Output the (X, Y) coordinate of the center of the cell containing the given text.  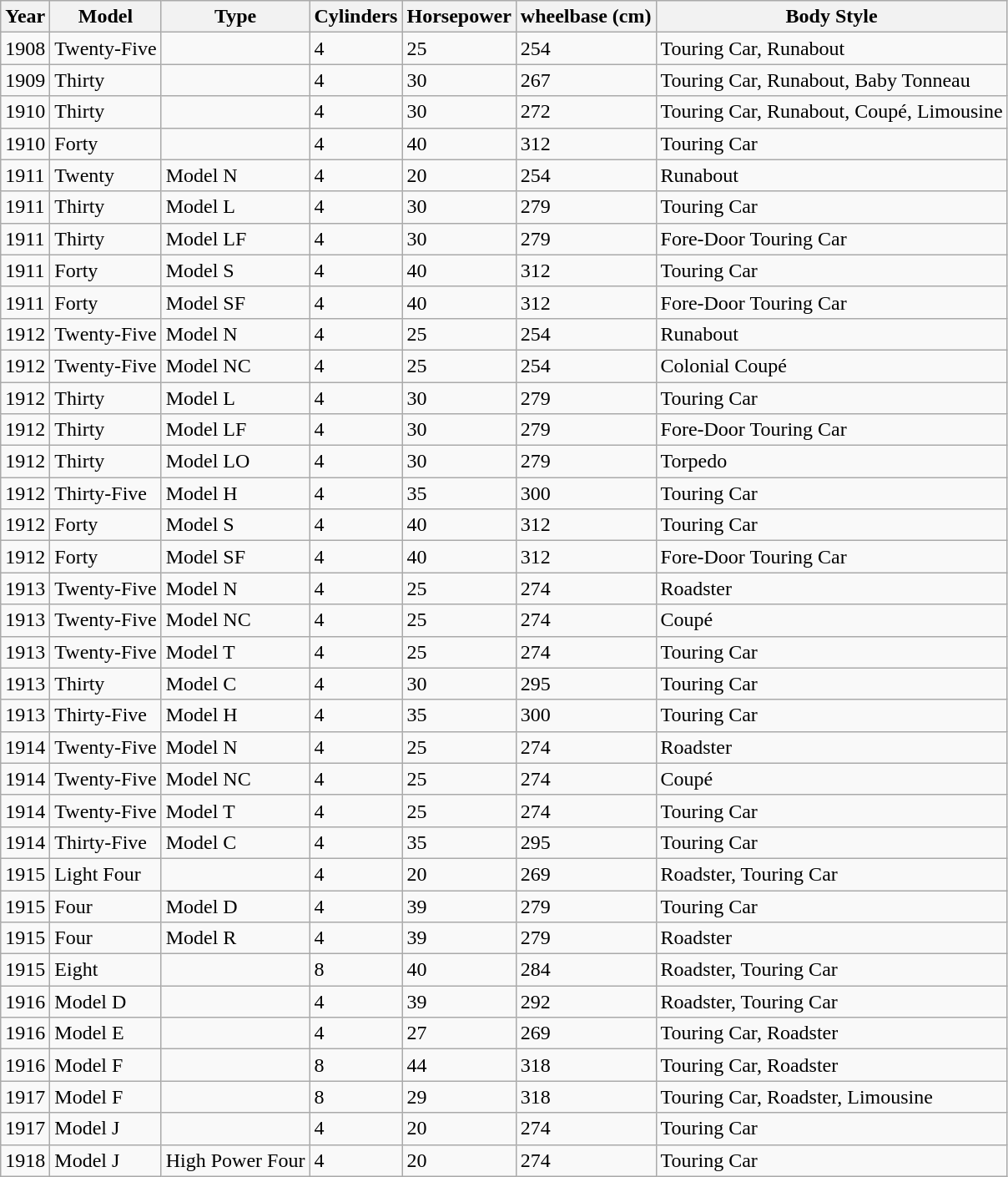
1909 (25, 80)
1908 (25, 48)
Model E (105, 1033)
Model LO (235, 462)
Touring Car, Runabout (831, 48)
Torpedo (831, 462)
wheelbase (cm) (586, 17)
267 (586, 80)
Eight (105, 970)
Colonial Coupé (831, 366)
High Power Four (235, 1160)
Touring Car, Runabout, Coupé, Limousine (831, 112)
Model (105, 17)
292 (586, 1002)
Body Style (831, 17)
29 (459, 1097)
Type (235, 17)
Year (25, 17)
284 (586, 970)
1918 (25, 1160)
27 (459, 1033)
44 (459, 1065)
272 (586, 112)
Twenty (105, 175)
Touring Car, Runabout, Baby Tonneau (831, 80)
Model R (235, 938)
Touring Car, Roadster, Limousine (831, 1097)
Light Four (105, 874)
Horsepower (459, 17)
Cylinders (355, 17)
